Find where the given text appears and provide that cell's center as (x, y) coordinate. 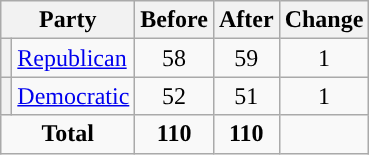
Democratic (74, 96)
After (246, 20)
59 (246, 58)
58 (174, 58)
51 (246, 96)
Party (68, 20)
Republican (74, 58)
Before (174, 20)
Change (324, 20)
52 (174, 96)
Total (68, 134)
